Return the [X, Y] coordinate for the center point of the cell that contains the specified text.  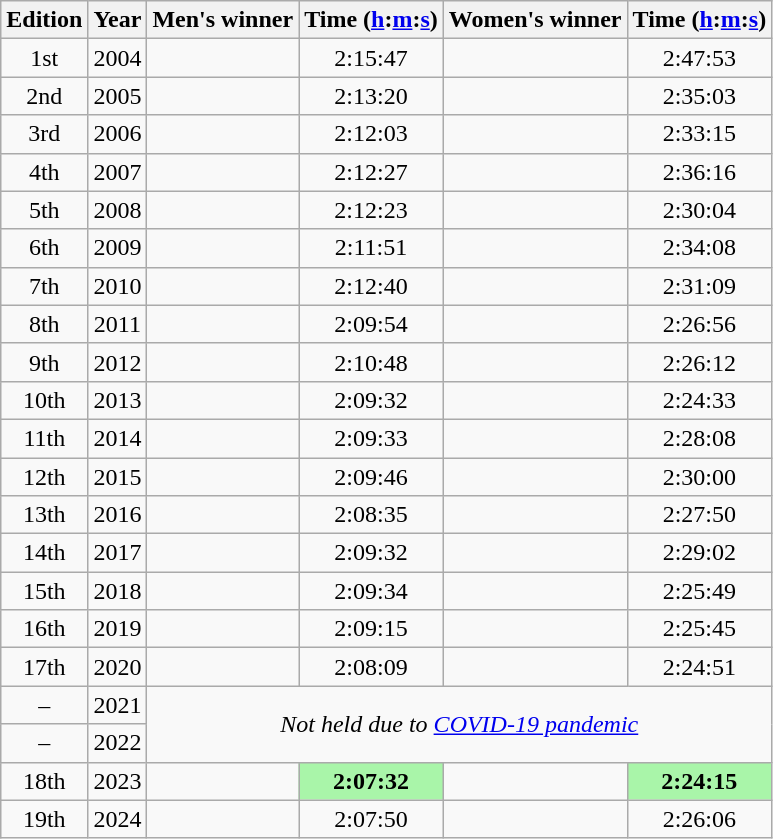
2:12:23 [372, 210]
2015 [118, 477]
2007 [118, 172]
2:34:08 [700, 248]
2:24:51 [700, 667]
Not held due to COVID-19 pandemic [460, 724]
2nd [44, 96]
2009 [118, 248]
2019 [118, 629]
2:25:45 [700, 629]
2:11:51 [372, 248]
1st [44, 58]
19th [44, 819]
2:24:33 [700, 400]
2:07:32 [372, 781]
Edition [44, 20]
2:29:02 [700, 553]
2:09:34 [372, 591]
2010 [118, 286]
2022 [118, 743]
2:26:06 [700, 819]
2:26:56 [700, 324]
13th [44, 515]
Men's winner [223, 20]
2:15:47 [372, 58]
2021 [118, 705]
2:30:00 [700, 477]
8th [44, 324]
2005 [118, 96]
2018 [118, 591]
2:08:35 [372, 515]
4th [44, 172]
2023 [118, 781]
9th [44, 362]
Year [118, 20]
2:07:50 [372, 819]
2:13:20 [372, 96]
2:47:53 [700, 58]
16th [44, 629]
18th [44, 781]
2:09:46 [372, 477]
2:26:12 [700, 362]
2:31:09 [700, 286]
2:33:15 [700, 134]
2024 [118, 819]
2011 [118, 324]
2:08:09 [372, 667]
2:09:33 [372, 438]
12th [44, 477]
2:10:48 [372, 362]
2:27:50 [700, 515]
2:25:49 [700, 591]
2:12:40 [372, 286]
2:30:04 [700, 210]
2014 [118, 438]
2017 [118, 553]
2:24:15 [700, 781]
2:09:54 [372, 324]
2004 [118, 58]
15th [44, 591]
10th [44, 400]
11th [44, 438]
Women's winner [535, 20]
14th [44, 553]
2013 [118, 400]
2:12:03 [372, 134]
2:28:08 [700, 438]
2020 [118, 667]
6th [44, 248]
2:35:03 [700, 96]
5th [44, 210]
2006 [118, 134]
2016 [118, 515]
2:36:16 [700, 172]
2008 [118, 210]
7th [44, 286]
2:12:27 [372, 172]
2:09:15 [372, 629]
2012 [118, 362]
3rd [44, 134]
17th [44, 667]
